Output the (x, y) coordinate of the center of the cell containing the given text.  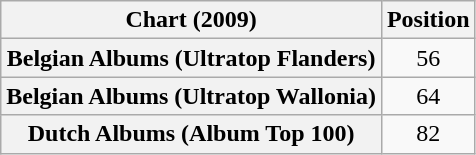
64 (428, 96)
Belgian Albums (Ultratop Flanders) (192, 58)
Position (428, 20)
Dutch Albums (Album Top 100) (192, 134)
56 (428, 58)
Chart (2009) (192, 20)
82 (428, 134)
Belgian Albums (Ultratop Wallonia) (192, 96)
